Return the (x, y) coordinate for the center point of the cell that contains the specified text.  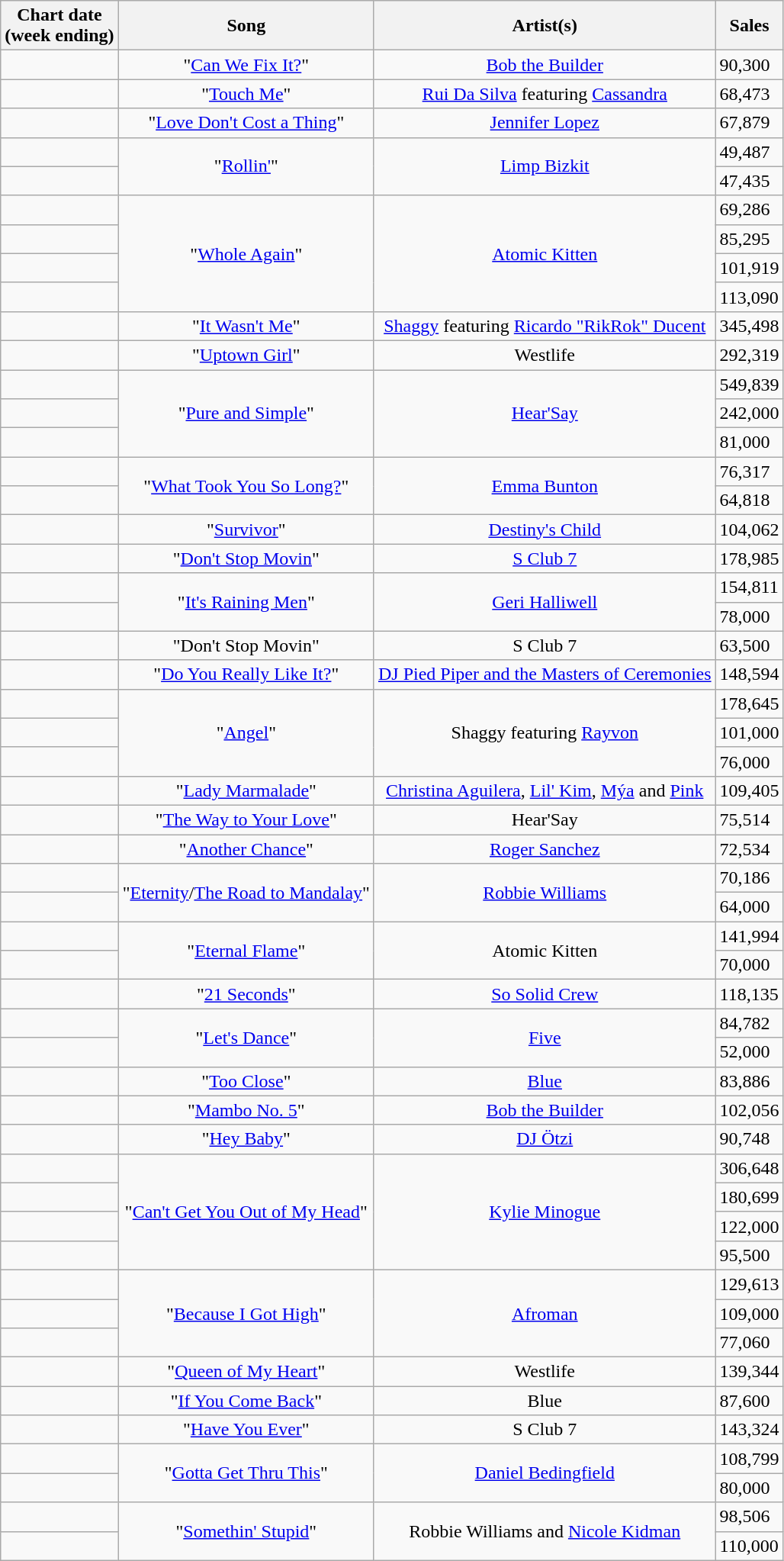
DJ Pied Piper and the Masters of Ceremonies (545, 674)
345,498 (749, 326)
"Angel" (246, 732)
101,919 (749, 268)
So Solid Crew (545, 994)
Five (545, 1038)
80,000 (749, 1488)
"It Wasn't Me" (246, 326)
"Love Don't Cost a Thing" (246, 123)
"The Way to Your Love" (246, 819)
549,839 (749, 384)
"Do You Really Like It?" (246, 674)
Roger Sanchez (545, 849)
"Touch Me" (246, 94)
64,818 (749, 500)
Emma Bunton (545, 486)
102,056 (749, 1110)
"Can We Fix It?" (246, 65)
63,500 (749, 645)
"Another Chance" (246, 849)
Song (246, 26)
"Queen of My Heart" (246, 1372)
76,000 (749, 761)
292,319 (749, 355)
Rui Da Silva featuring Cassandra (545, 94)
69,286 (749, 210)
90,300 (749, 65)
98,506 (749, 1517)
Artist(s) (545, 26)
"Rollin'" (246, 166)
"Eternity/The Road to Mandalay" (246, 893)
129,613 (749, 1284)
"What Took You So Long?" (246, 486)
"Pure and Simple" (246, 413)
178,985 (749, 558)
"Survivor" (246, 529)
306,648 (749, 1168)
DJ Ötzi (545, 1139)
75,514 (749, 819)
180,699 (749, 1197)
Christina Aguilera, Lil' Kim, Mýa and Pink (545, 790)
"Whole Again" (246, 253)
84,782 (749, 1023)
108,799 (749, 1459)
Afroman (545, 1313)
"Hey Baby" (246, 1139)
"Lady Marmalade" (246, 790)
"Have You Ever" (246, 1430)
Robbie Williams (545, 893)
81,000 (749, 443)
148,594 (749, 674)
64,000 (749, 907)
113,090 (749, 297)
"Too Close" (246, 1081)
Chart date(week ending) (59, 26)
52,000 (749, 1052)
Sales (749, 26)
"If You Come Back" (246, 1401)
242,000 (749, 414)
"Can't Get You Out of My Head" (246, 1212)
Shaggy featuring Rayvon (545, 732)
47,435 (749, 181)
Daniel Bedingfield (545, 1473)
72,534 (749, 849)
"Let's Dance" (246, 1038)
77,060 (749, 1343)
Robbie Williams and Nicole Kidman (545, 1531)
"Eternal Flame" (246, 951)
70,186 (749, 878)
67,879 (749, 123)
95,500 (749, 1255)
118,135 (749, 994)
143,324 (749, 1430)
104,062 (749, 529)
101,000 (749, 732)
68,473 (749, 94)
Limp Bizkit (545, 166)
110,000 (749, 1546)
"It's Raining Men" (246, 602)
109,405 (749, 790)
"Mambo No. 5" (246, 1110)
154,811 (749, 587)
141,994 (749, 936)
"Uptown Girl" (246, 355)
109,000 (749, 1313)
"Because I Got High" (246, 1313)
78,000 (749, 616)
Destiny's Child (545, 529)
83,886 (749, 1081)
122,000 (749, 1226)
Geri Halliwell (545, 602)
87,600 (749, 1401)
178,645 (749, 703)
"Gotta Get Thru This" (246, 1473)
76,317 (749, 472)
70,000 (749, 965)
85,295 (749, 239)
"Somethin' Stupid" (246, 1531)
"21 Seconds" (246, 994)
Kylie Minogue (545, 1212)
49,487 (749, 152)
Jennifer Lopez (545, 123)
90,748 (749, 1139)
Shaggy featuring Ricardo "RikRok" Ducent (545, 326)
139,344 (749, 1372)
